From the cell containing the given text, extract its center point as (x, y) coordinate. 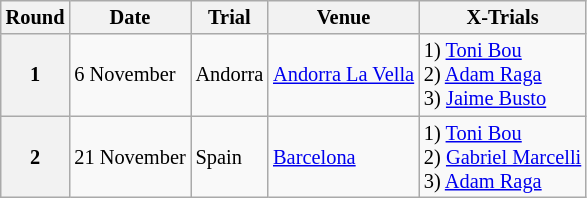
Date (130, 17)
Venue (344, 17)
X-Trials (502, 17)
Andorra La Vella (344, 75)
Trial (230, 17)
2 (36, 157)
Spain (230, 157)
Barcelona (344, 157)
Round (36, 17)
21 November (130, 157)
1) Toni Bou 2) Gabriel Marcelli 3) Adam Raga (502, 157)
1 (36, 75)
6 November (130, 75)
1) Toni Bou 2) Adam Raga 3) Jaime Busto (502, 75)
Andorra (230, 75)
